Provide the (x, y) coordinate of the cell's center where the given text is located.  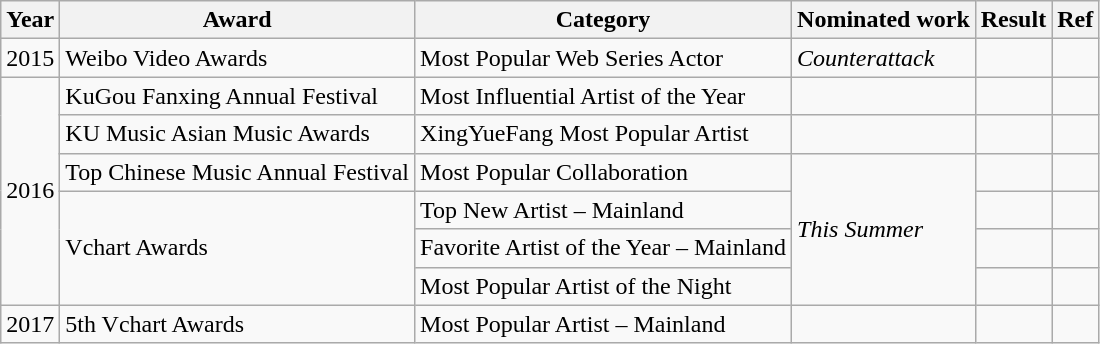
2015 (30, 58)
Most Popular Artist of the Night (604, 286)
Most Popular Web Series Actor (604, 58)
Nominated work (884, 20)
5th Vchart Awards (238, 324)
Most Popular Collaboration (604, 172)
Result (1013, 20)
Vchart Awards (238, 248)
Most Influential Artist of the Year (604, 96)
Weibo Video Awards (238, 58)
Year (30, 20)
2017 (30, 324)
Ref (1076, 20)
KU Music Asian Music Awards (238, 134)
This Summer (884, 229)
Top New Artist – Mainland (604, 210)
Most Popular Artist – Mainland (604, 324)
Top Chinese Music Annual Festival (238, 172)
Award (238, 20)
Category (604, 20)
KuGou Fanxing Annual Festival (238, 96)
2016 (30, 191)
XingYueFang Most Popular Artist (604, 134)
Counterattack (884, 58)
Favorite Artist of the Year – Mainland (604, 248)
